Extract the (X, Y) coordinate from the center of the cell holding the provided text.  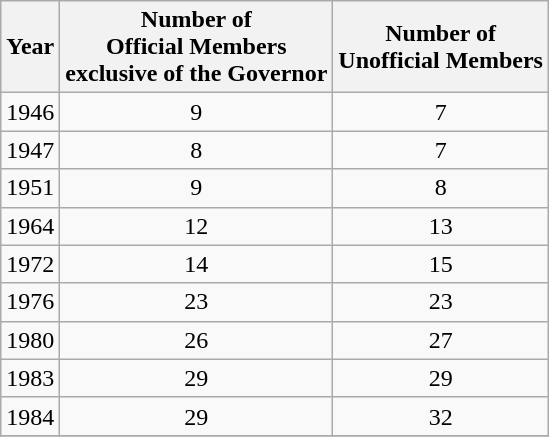
1964 (30, 226)
12 (196, 226)
Number ofUnofficial Members (441, 47)
1984 (30, 416)
27 (441, 340)
32 (441, 416)
15 (441, 264)
Number ofOfficial Membersexclusive of the Governor (196, 47)
26 (196, 340)
1946 (30, 112)
1983 (30, 378)
14 (196, 264)
13 (441, 226)
1980 (30, 340)
1976 (30, 302)
1972 (30, 264)
1947 (30, 150)
1951 (30, 188)
Year (30, 47)
